Return the [X, Y] coordinate for the center point of the cell that contains the specified text.  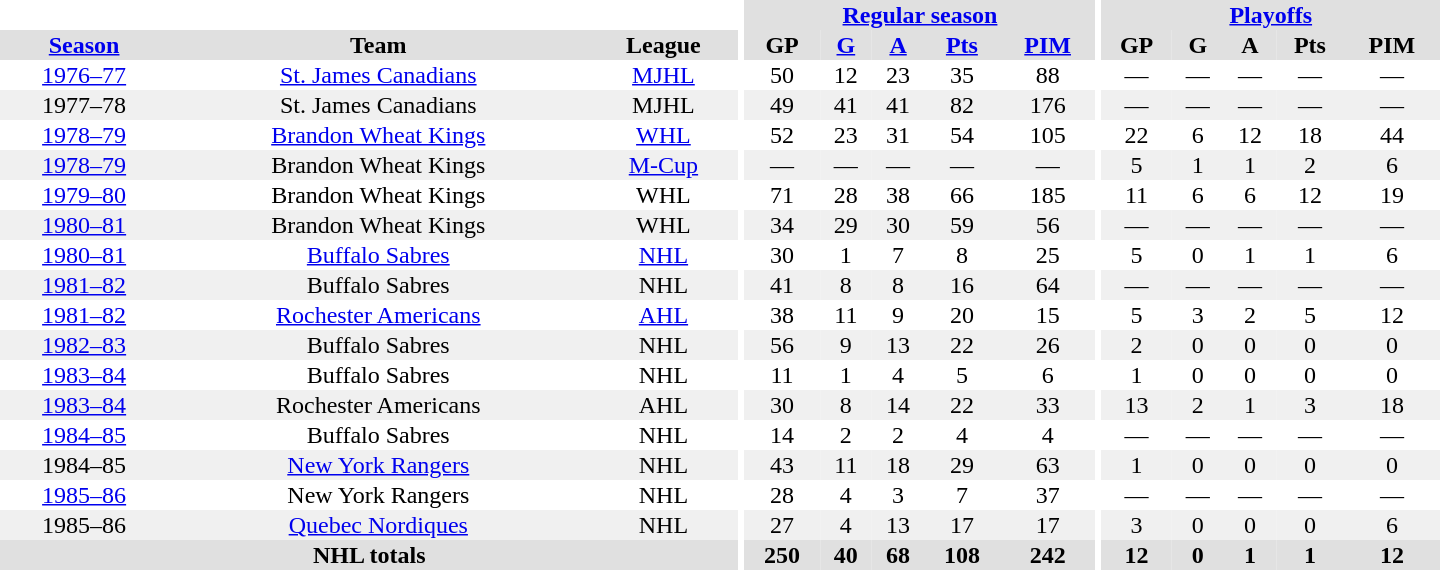
88 [1048, 75]
176 [1048, 105]
105 [1048, 135]
68 [898, 555]
64 [1048, 285]
Playoffs [1270, 15]
52 [782, 135]
33 [1048, 405]
Season [84, 45]
242 [1048, 555]
1977–78 [84, 105]
50 [782, 75]
League [663, 45]
37 [1048, 495]
27 [782, 525]
44 [1392, 135]
63 [1048, 465]
1982–83 [84, 345]
25 [1048, 255]
19 [1392, 195]
35 [962, 75]
M-Cup [663, 165]
16 [962, 285]
15 [1048, 315]
Quebec Nordiques [378, 525]
26 [1048, 345]
82 [962, 105]
Team [378, 45]
49 [782, 105]
34 [782, 225]
20 [962, 315]
59 [962, 225]
71 [782, 195]
31 [898, 135]
40 [846, 555]
NHL totals [370, 555]
250 [782, 555]
1979–80 [84, 195]
185 [1048, 195]
43 [782, 465]
66 [962, 195]
Regular season [920, 15]
54 [962, 135]
1976–77 [84, 75]
108 [962, 555]
